Return [X, Y] of the center of cell containing provided text 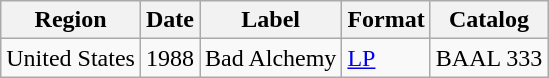
LP [386, 58]
1988 [170, 58]
Format [386, 20]
United States [71, 58]
Date [170, 20]
BAAL 333 [489, 58]
Catalog [489, 20]
Region [71, 20]
Label [271, 20]
Bad Alchemy [271, 58]
